Scan for the cell matching the given text and deliver its (x, y) coordinate at center. 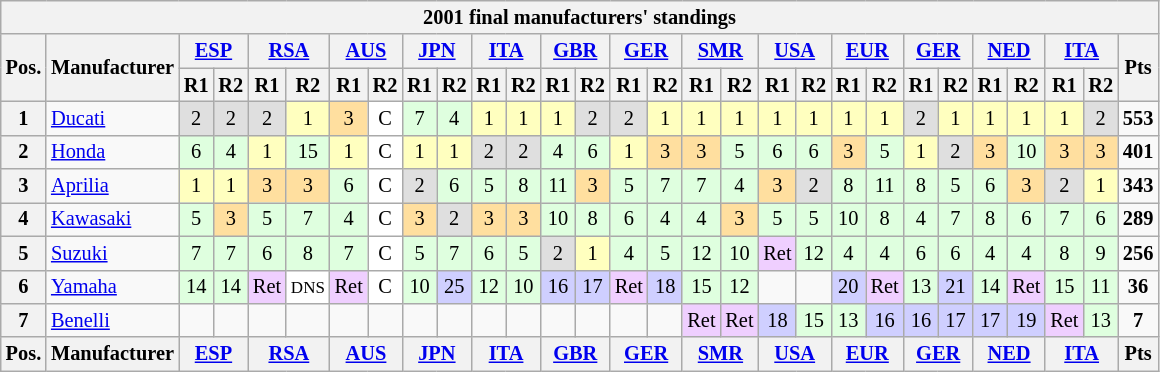
Ducati (112, 118)
Yamaha (112, 287)
Aprilia (112, 186)
2001 final manufacturers' standings (580, 17)
9 (1100, 253)
289 (1138, 219)
Suzuki (112, 253)
25 (454, 287)
21 (956, 287)
DNS (308, 287)
36 (1138, 287)
256 (1138, 253)
343 (1138, 186)
401 (1138, 152)
Honda (112, 152)
20 (848, 287)
Kawasaki (112, 219)
Benelli (112, 320)
19 (1026, 320)
553 (1138, 118)
